Identify which cell holds the provided text, then report its (X, Y) central coordinate. 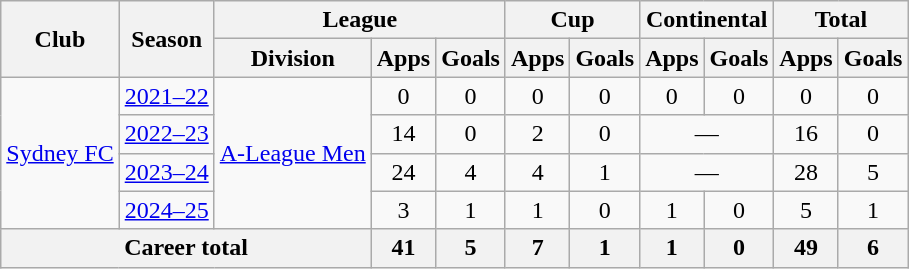
Sydney FC (60, 153)
24 (403, 172)
Cup (572, 20)
Club (60, 39)
49 (806, 248)
6 (873, 248)
28 (806, 172)
Continental (707, 20)
Season (166, 39)
16 (806, 134)
2022–23 (166, 134)
Division (292, 58)
2 (537, 134)
2023–24 (166, 172)
Career total (186, 248)
3 (403, 210)
Total (841, 20)
41 (403, 248)
2021–22 (166, 96)
A-League Men (292, 153)
2024–25 (166, 210)
7 (537, 248)
14 (403, 134)
League (360, 20)
